Determine the (x, y) coordinate at the center of the cell enclosing the given text.  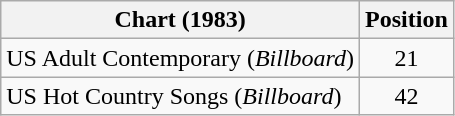
Chart (1983) (180, 20)
US Adult Contemporary (Billboard) (180, 58)
US Hot Country Songs (Billboard) (180, 96)
42 (407, 96)
Position (407, 20)
21 (407, 58)
